Return the (x, y) coordinate for the center point of the cell that contains the specified text.  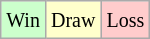
Win (24, 20)
Draw (72, 20)
Loss (126, 20)
